For the text-containing cell, return its midpoint in (x, y) coordinate format. 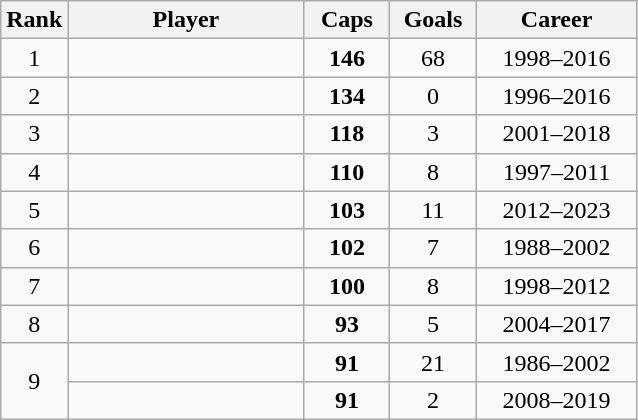
Goals (433, 20)
100 (347, 286)
0 (433, 96)
6 (34, 248)
118 (347, 134)
1997–2011 (556, 172)
146 (347, 58)
1988–2002 (556, 248)
1998–2016 (556, 58)
68 (433, 58)
1986–2002 (556, 362)
4 (34, 172)
1 (34, 58)
11 (433, 210)
Rank (34, 20)
103 (347, 210)
2008–2019 (556, 400)
102 (347, 248)
Career (556, 20)
134 (347, 96)
9 (34, 381)
Caps (347, 20)
21 (433, 362)
93 (347, 324)
1996–2016 (556, 96)
2012–2023 (556, 210)
1998–2012 (556, 286)
110 (347, 172)
Player (186, 20)
2001–2018 (556, 134)
2004–2017 (556, 324)
